Provide the [x, y] coordinate of the cell's center where the given text is located.  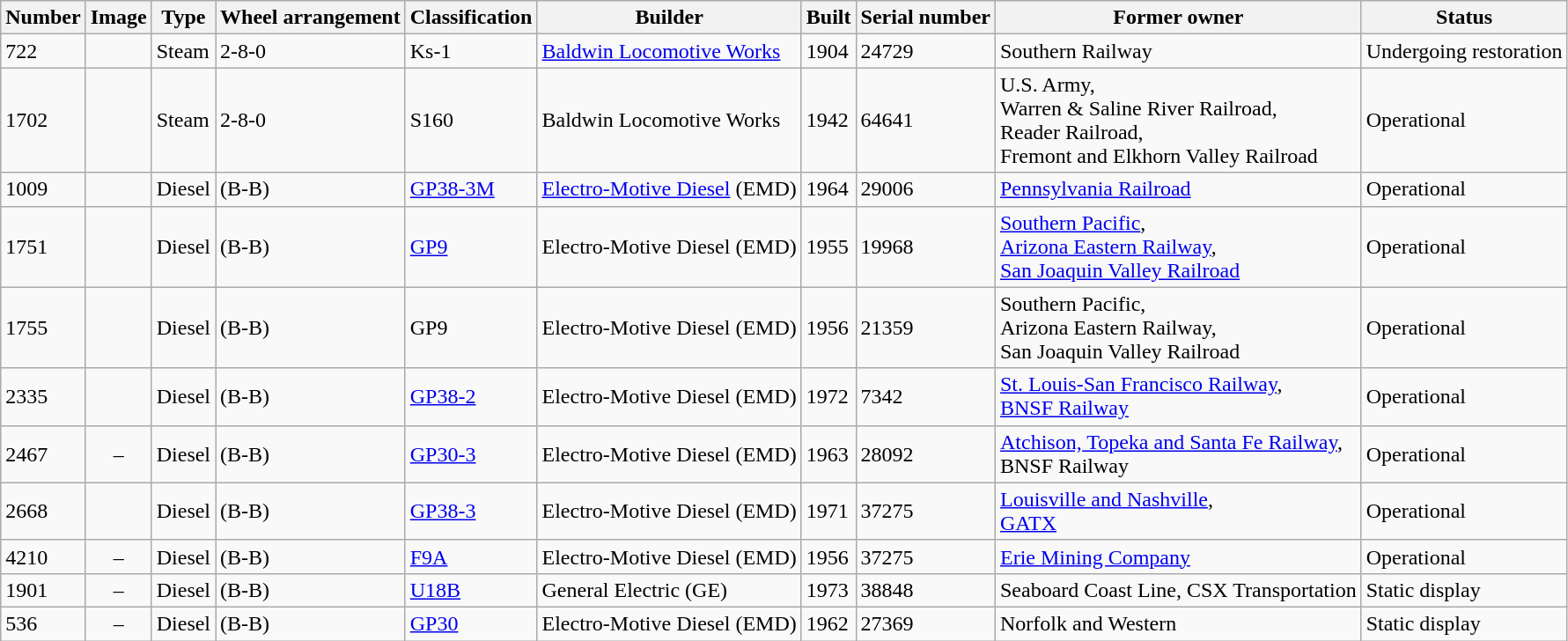
Louisville and Nashville,GATX [1178, 511]
1962 [828, 623]
2335 [43, 396]
1972 [828, 396]
27369 [925, 623]
GP38-3 [471, 511]
28092 [925, 454]
7342 [925, 396]
U18B [471, 590]
Erie Mining Company [1178, 556]
Undergoing restoration [1464, 51]
1971 [828, 511]
St. Louis-San Francisco Railway,BNSF Railway [1178, 396]
4210 [43, 556]
Built [828, 18]
Norfolk and Western [1178, 623]
38848 [925, 590]
Ks-1 [471, 51]
1901 [43, 590]
19968 [925, 247]
24729 [925, 51]
Former owner [1178, 18]
1963 [828, 454]
1009 [43, 189]
GP30-3 [471, 454]
Type [183, 18]
1964 [828, 189]
F9A [471, 556]
Image [118, 18]
21359 [925, 328]
722 [43, 51]
General Electric (GE) [669, 590]
Seaboard Coast Line, CSX Transportation [1178, 590]
GP30 [471, 623]
Wheel arrangement [311, 18]
1955 [828, 247]
GP38-3M [471, 189]
64641 [925, 120]
1751 [43, 247]
Southern Railway [1178, 51]
1755 [43, 328]
Builder [669, 18]
U.S. Army,Warren & Saline River Railroad,Reader Railroad,Fremont and Elkhorn Valley Railroad [1178, 120]
1904 [828, 51]
1942 [828, 120]
Pennsylvania Railroad [1178, 189]
Atchison, Topeka and Santa Fe Railway,BNSF Railway [1178, 454]
GP38-2 [471, 396]
1702 [43, 120]
1973 [828, 590]
536 [43, 623]
Serial number [925, 18]
Classification [471, 18]
S160 [471, 120]
29006 [925, 189]
2467 [43, 454]
Status [1464, 18]
Number [43, 18]
2668 [43, 511]
